Detect which cell encompasses the target text, then output its [x, y] center coordinate. 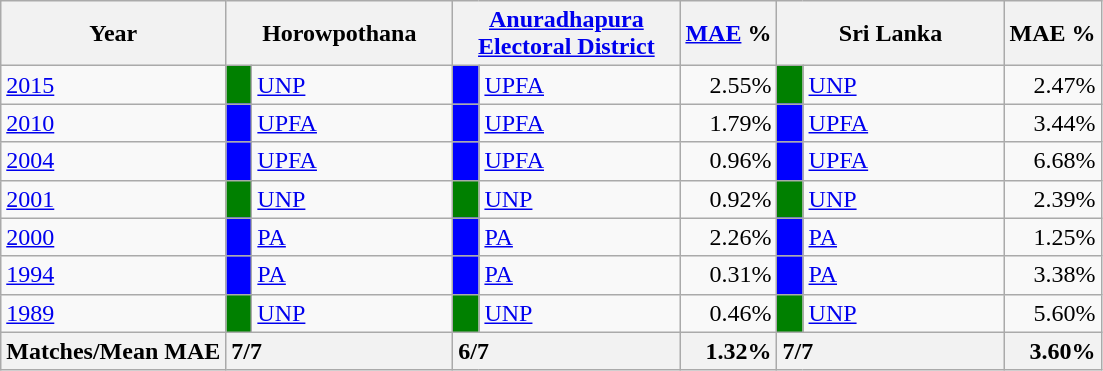
0.96% [728, 161]
3.44% [1052, 123]
1989 [114, 313]
Year [114, 34]
Anuradhapura Electoral District [566, 34]
2.39% [1052, 199]
Sri Lanka [890, 34]
2000 [114, 237]
2015 [114, 85]
2.47% [1052, 85]
6.68% [1052, 161]
2001 [114, 199]
0.31% [728, 275]
2004 [114, 161]
3.38% [1052, 275]
0.46% [728, 313]
6/7 [566, 351]
5.60% [1052, 313]
Horowpothana [340, 34]
3.60% [1052, 351]
2010 [114, 123]
Matches/Mean MAE [114, 351]
2.26% [728, 237]
0.92% [728, 199]
1.32% [728, 351]
1.25% [1052, 237]
1.79% [728, 123]
1994 [114, 275]
2.55% [728, 85]
